Scan for the cell matching the given text and deliver its (X, Y) coordinate at center. 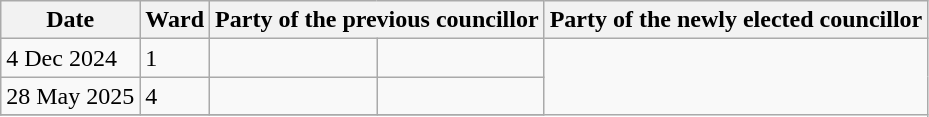
Party of the previous councillor (378, 20)
Date (70, 20)
Party of the newly elected councillor (736, 20)
1 (175, 58)
4 Dec 2024 (70, 58)
Ward (175, 20)
4 (175, 96)
28 May 2025 (70, 96)
